Find where the given text appears and provide that cell's center as (X, Y) coordinate. 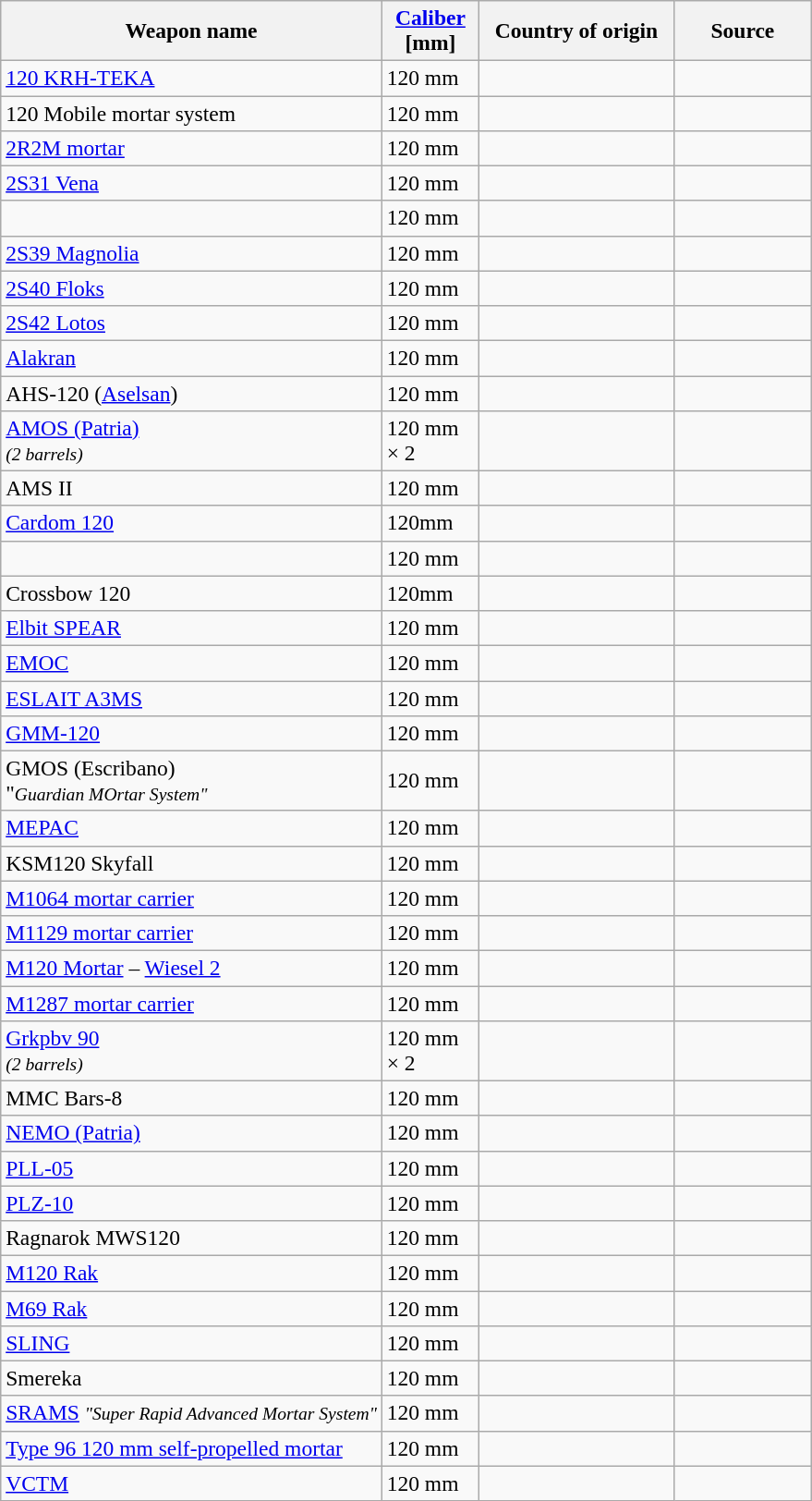
M120 Mortar – Wiesel 2 (192, 968)
Weapon name (192, 30)
Crossbow 120 (192, 593)
M1064 mortar carrier (192, 898)
Caliber[mm] (430, 30)
AMOS (Patria) (2 barrels) (192, 440)
120 Mobile mortar system (192, 113)
ESLAIT A3MS (192, 698)
2S42 Lotos (192, 323)
Grkpbv 90 (2 barrels) (192, 1050)
Elbit SPEAR (192, 628)
EMOC (192, 663)
SLING (192, 1343)
2S31 Vena (192, 183)
Ragnarok MWS120 (192, 1238)
M1129 mortar carrier (192, 933)
Country of origin (576, 30)
AHS-120 (Aselsan) (192, 393)
Smereka (192, 1378)
PLL-05 (192, 1168)
VCTM (192, 1483)
M1287 mortar carrier (192, 1003)
MMC Bars-8 (192, 1098)
PLZ-10 (192, 1203)
NEMO (Patria) (192, 1133)
M120 Rak (192, 1273)
AMS II (192, 488)
KSM120 Skyfall (192, 863)
SRAMS "Super Rapid Advanced Mortar System" (192, 1413)
GMOS (Escribano)"Guardian MOrtar System" (192, 780)
MEPAC (192, 828)
Source (743, 30)
GMM-120 (192, 733)
120 KRH-TEKA (192, 78)
2S39 Magnolia (192, 253)
2R2M mortar (192, 148)
2S40 Floks (192, 288)
Cardom 120 (192, 523)
Alakran (192, 358)
Type 96 120 mm self-propelled mortar (192, 1448)
M69 Rak (192, 1308)
